Return the (x, y) coordinate for the center point of the cell that contains the specified text.  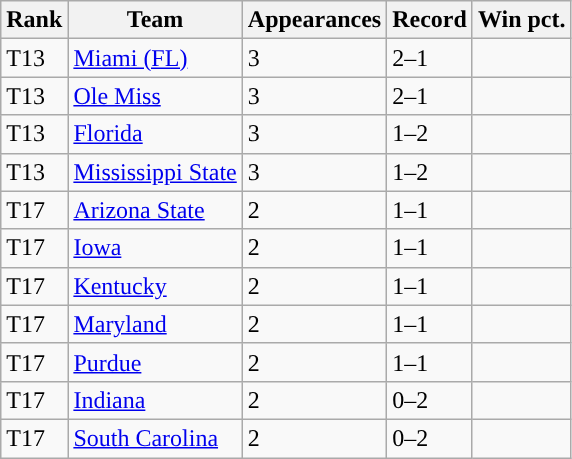
Miami (FL) (155, 58)
Appearances (314, 20)
Record (430, 20)
Team (155, 20)
Florida (155, 134)
Purdue (155, 362)
South Carolina (155, 438)
Arizona State (155, 210)
Indiana (155, 400)
Rank (34, 20)
Maryland (155, 324)
Mississippi State (155, 172)
Win pct. (522, 20)
Kentucky (155, 286)
Ole Miss (155, 96)
Iowa (155, 248)
